Find where the given text appears and provide that cell's center as [x, y] coordinate. 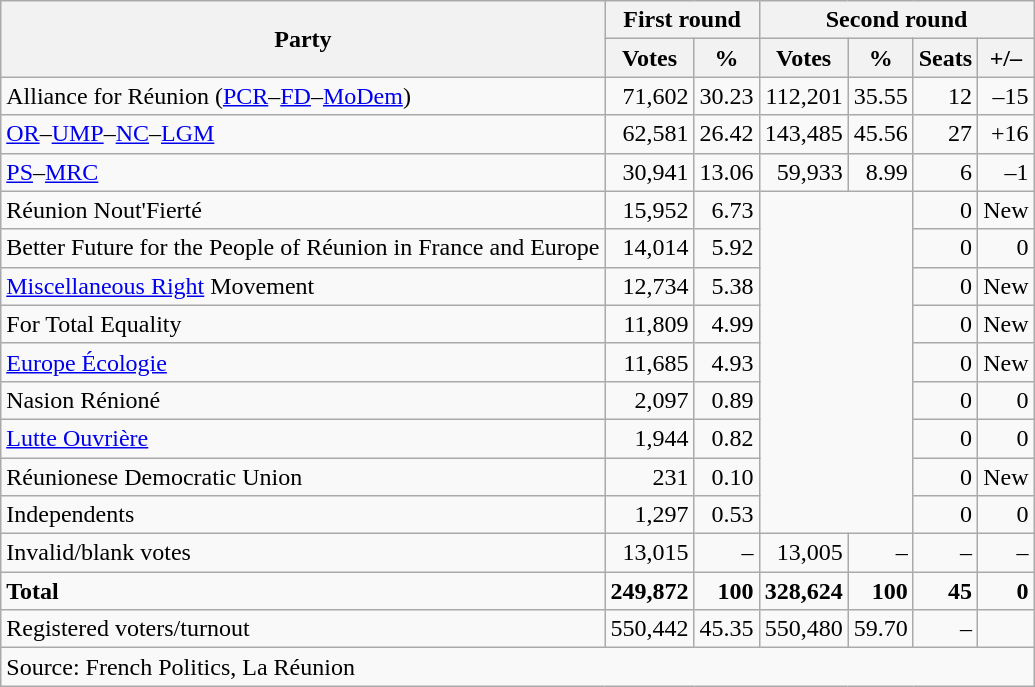
328,624 [804, 591]
Registered voters/turnout [303, 629]
Seats [945, 58]
11,685 [650, 362]
13,015 [650, 553]
30,941 [650, 172]
62,581 [650, 134]
First round [682, 20]
8.99 [880, 172]
45 [945, 591]
1,944 [650, 438]
Second round [896, 20]
5.92 [726, 248]
For Total Equality [303, 324]
0.82 [726, 438]
2,097 [650, 400]
Source: French Politics, La Réunion [518, 667]
12,734 [650, 286]
Lutte Ouvrière [303, 438]
143,485 [804, 134]
30.23 [726, 96]
4.93 [726, 362]
5.38 [726, 286]
59.70 [880, 629]
71,602 [650, 96]
26.42 [726, 134]
Party [303, 39]
Réunionese Democratic Union [303, 477]
45.56 [880, 134]
Alliance for Réunion (PCR–FD–MoDem) [303, 96]
Nasion Rénioné [303, 400]
6.73 [726, 210]
Independents [303, 515]
–1 [1006, 172]
Europe Écologie [303, 362]
Réunion Nout'Fierté [303, 210]
Better Future for the People of Réunion in France and Europe [303, 248]
35.55 [880, 96]
550,442 [650, 629]
4.99 [726, 324]
45.35 [726, 629]
15,952 [650, 210]
6 [945, 172]
OR–UMP–NC–LGM [303, 134]
0.10 [726, 477]
Miscellaneous Right Movement [303, 286]
249,872 [650, 591]
PS–MRC [303, 172]
112,201 [804, 96]
12 [945, 96]
13.06 [726, 172]
Total [303, 591]
59,933 [804, 172]
550,480 [804, 629]
13,005 [804, 553]
+/– [1006, 58]
0.53 [726, 515]
+16 [1006, 134]
14,014 [650, 248]
11,809 [650, 324]
1,297 [650, 515]
0.89 [726, 400]
231 [650, 477]
–15 [1006, 96]
Invalid/blank votes [303, 553]
27 [945, 134]
